Identify which cell holds the provided text, then report its (x, y) central coordinate. 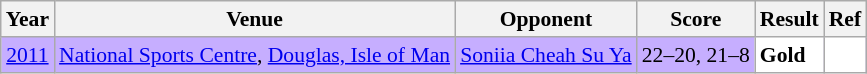
2011 (28, 55)
Gold (790, 55)
Result (790, 19)
Venue (254, 19)
Score (696, 19)
Ref (845, 19)
Soniia Cheah Su Ya (546, 55)
Opponent (546, 19)
22–20, 21–8 (696, 55)
National Sports Centre, Douglas, Isle of Man (254, 55)
Year (28, 19)
